Detect which cell encompasses the target text, then output its (x, y) center coordinate. 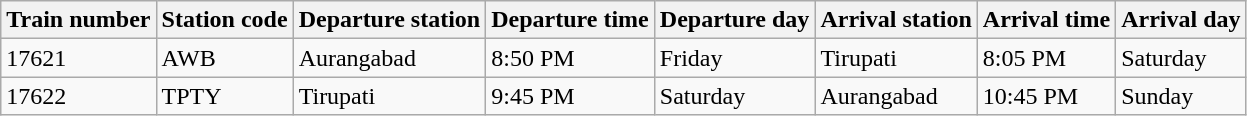
Departure time (570, 20)
Arrival day (1181, 20)
Friday (734, 58)
Departure day (734, 20)
17621 (78, 58)
Train number (78, 20)
8:05 PM (1046, 58)
Station code (224, 20)
17622 (78, 96)
TPTY (224, 96)
Sunday (1181, 96)
Arrival time (1046, 20)
9:45 PM (570, 96)
AWB (224, 58)
8:50 PM (570, 58)
Departure station (390, 20)
Arrival station (896, 20)
10:45 PM (1046, 96)
